Provide the [X, Y] coordinate of the cell's center where the given text is located.  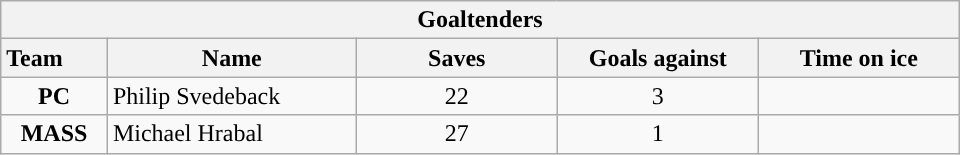
PC [54, 96]
22 [456, 96]
3 [658, 96]
Saves [456, 58]
Michael Hrabal [232, 134]
Team [54, 58]
Philip Svedeback [232, 96]
1 [658, 134]
Name [232, 58]
Goals against [658, 58]
MASS [54, 134]
Goaltenders [480, 20]
Time on ice [858, 58]
27 [456, 134]
